Extract the [x, y] coordinate from the center of the cell holding the provided text.  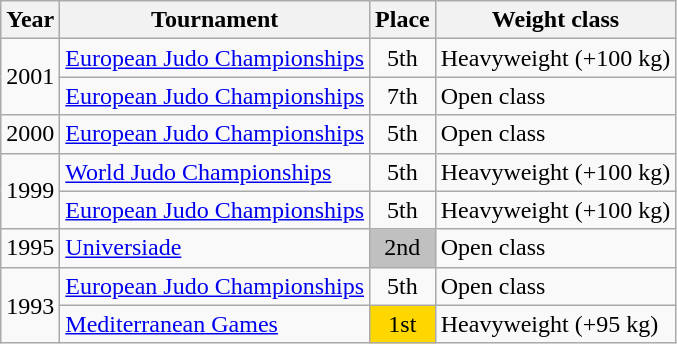
1999 [30, 191]
Place [403, 20]
2nd [403, 248]
Weight class [556, 20]
Heavyweight (+95 kg) [556, 324]
1993 [30, 305]
Year [30, 20]
2001 [30, 77]
2000 [30, 134]
World Judo Championships [215, 172]
7th [403, 96]
Mediterranean Games [215, 324]
1st [403, 324]
1995 [30, 248]
Universiade [215, 248]
Tournament [215, 20]
